Extract the [X, Y] coordinate from the center of the cell holding the provided text.  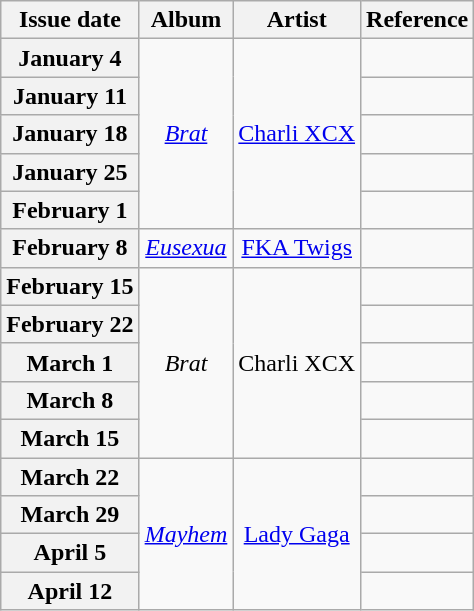
FKA Twigs [297, 248]
January 18 [70, 134]
March 8 [70, 400]
Reference [418, 20]
Issue date [70, 20]
Mayhem [186, 534]
February 22 [70, 324]
Lady Gaga [297, 534]
March 22 [70, 477]
Artist [297, 20]
January 4 [70, 58]
April 12 [70, 591]
April 5 [70, 553]
Eusexua [186, 248]
February 1 [70, 210]
February 15 [70, 286]
Album [186, 20]
February 8 [70, 248]
March 29 [70, 515]
March 15 [70, 438]
January 11 [70, 96]
January 25 [70, 172]
March 1 [70, 362]
